For the text-containing cell, return its midpoint in (x, y) coordinate format. 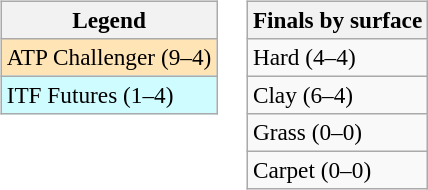
Legend (108, 20)
Grass (0–0) (337, 133)
ATP Challenger (9–4) (108, 57)
Clay (6–4) (337, 95)
Carpet (0–0) (337, 171)
Hard (4–4) (337, 57)
Finals by surface (337, 20)
ITF Futures (1–4) (108, 95)
